Identify which cell holds the provided text, then report its (X, Y) central coordinate. 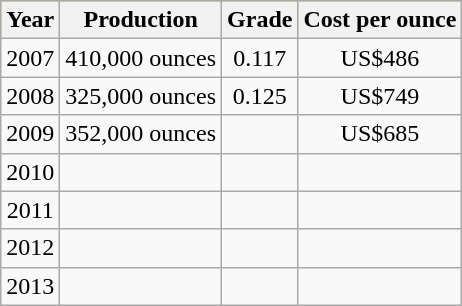
2008 (30, 96)
352,000 ounces (141, 134)
2013 (30, 286)
US$749 (380, 96)
0.125 (260, 96)
2010 (30, 172)
325,000 ounces (141, 96)
2011 (30, 210)
0.117 (260, 58)
2007 (30, 58)
US$685 (380, 134)
Grade (260, 20)
410,000 ounces (141, 58)
Cost per ounce (380, 20)
Production (141, 20)
2012 (30, 248)
US$486 (380, 58)
Year (30, 20)
2009 (30, 134)
